From the cell containing the given text, extract its center point as (x, y) coordinate. 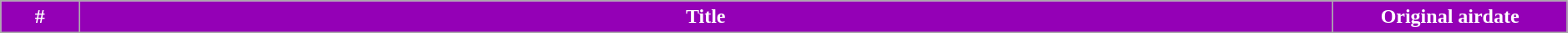
Original airdate (1450, 17)
# (40, 17)
Title (706, 17)
